Locate the cell with the specified text and output its [x, y] center coordinate. 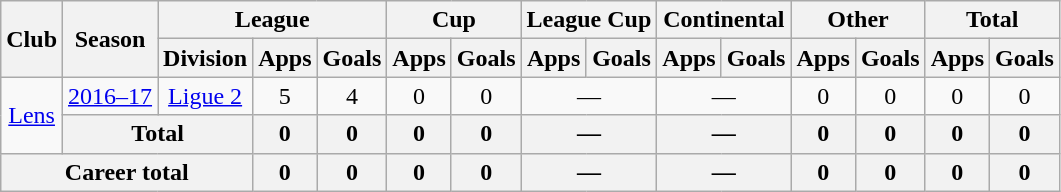
4 [352, 96]
Cup [454, 20]
Continental [724, 20]
League Cup [589, 20]
Ligue 2 [206, 96]
Division [206, 58]
League [272, 20]
2016–17 [110, 96]
Season [110, 39]
5 [285, 96]
Career total [127, 172]
Club [32, 39]
Lens [32, 115]
Other [858, 20]
